Locate the cell with the specified text and output its (X, Y) center coordinate. 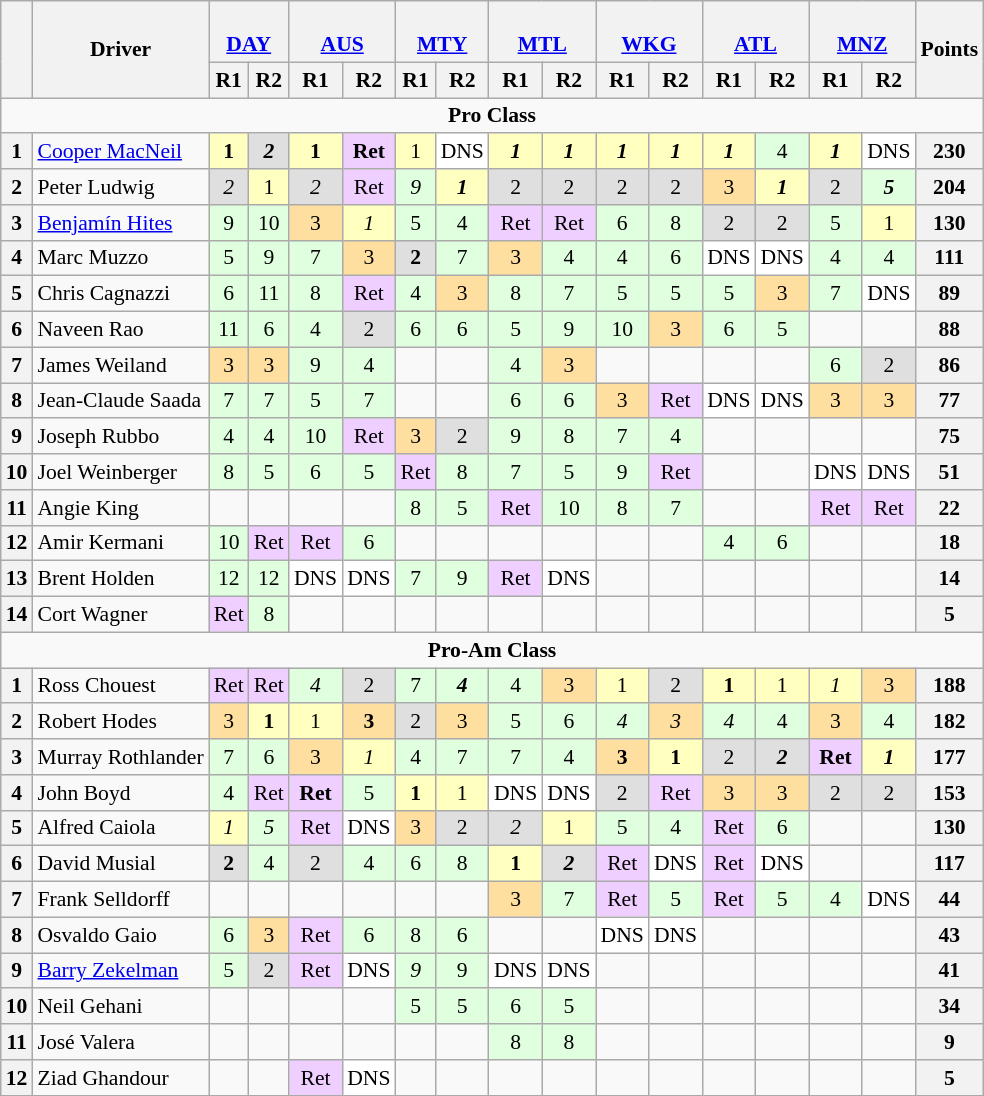
José Valera (120, 1042)
18 (949, 543)
Amir Kermani (120, 543)
Robert Hodes (120, 722)
177 (949, 757)
Benjamín Hites (120, 223)
Chris Cagnazzi (120, 294)
WKG (650, 32)
John Boyd (120, 793)
Points (949, 50)
Osvaldo Gaio (120, 935)
Murray Rothlander (120, 757)
Joel Weinberger (120, 472)
Jean-Claude Saada (120, 401)
Alfred Caiola (120, 828)
Pro-Am Class (492, 650)
204 (949, 187)
34 (949, 1007)
Joseph Rubbo (120, 437)
88 (949, 330)
44 (949, 900)
43 (949, 935)
153 (949, 793)
22 (949, 508)
MNZ (862, 32)
AUS (342, 32)
89 (949, 294)
MTY (442, 32)
Ziad Ghandour (120, 1078)
DAY (249, 32)
51 (949, 472)
Driver (120, 50)
182 (949, 722)
Pro Class (492, 116)
188 (949, 686)
Cooper MacNeil (120, 152)
86 (949, 365)
Frank Selldorff (120, 900)
Neil Gehani (120, 1007)
Naveen Rao (120, 330)
Marc Muzzo (120, 258)
230 (949, 152)
Angie King (120, 508)
Cort Wagner (120, 615)
Peter Ludwig (120, 187)
13 (17, 579)
41 (949, 971)
77 (949, 401)
Brent Holden (120, 579)
David Musial (120, 864)
MTL (542, 32)
111 (949, 258)
Barry Zekelman (120, 971)
Ross Chouest (120, 686)
James Weiland (120, 365)
75 (949, 437)
ATL (756, 32)
117 (949, 864)
